Capture the cell that displays the provided text and extract its [X, Y] central coordinate. 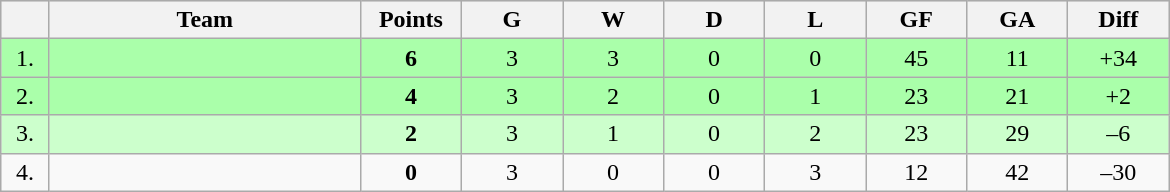
W [612, 20]
4. [26, 172]
21 [1018, 96]
+2 [1118, 96]
–6 [1118, 134]
Diff [1118, 20]
45 [916, 58]
1. [26, 58]
G [512, 20]
12 [916, 172]
42 [1018, 172]
GF [916, 20]
–30 [1118, 172]
+34 [1118, 58]
11 [1018, 58]
L [816, 20]
3. [26, 134]
GA [1018, 20]
29 [1018, 134]
2. [26, 96]
6 [410, 58]
Team [204, 20]
D [714, 20]
4 [410, 96]
Points [410, 20]
